Extract the [x, y] coordinate from the center of the cell holding the provided text.  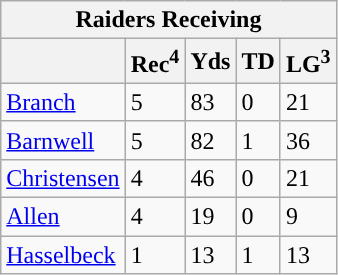
Rec4 [155, 62]
46 [210, 178]
Allen [63, 217]
83 [210, 102]
36 [308, 140]
TD [258, 62]
Yds [210, 62]
Hasselbeck [63, 255]
82 [210, 140]
Raiders Receiving [168, 20]
Christensen [63, 178]
Branch [63, 102]
9 [308, 217]
Barnwell [63, 140]
19 [210, 217]
LG3 [308, 62]
